Pinpoint the cell where the given text exists, returning its [X, Y] midpoint coordinate. 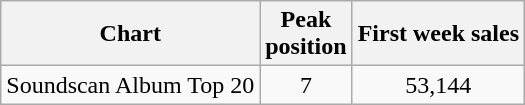
Peakposition [306, 34]
7 [306, 85]
53,144 [438, 85]
First week sales [438, 34]
Chart [130, 34]
Soundscan Album Top 20 [130, 85]
